Detect which cell encompasses the target text, then output its (X, Y) center coordinate. 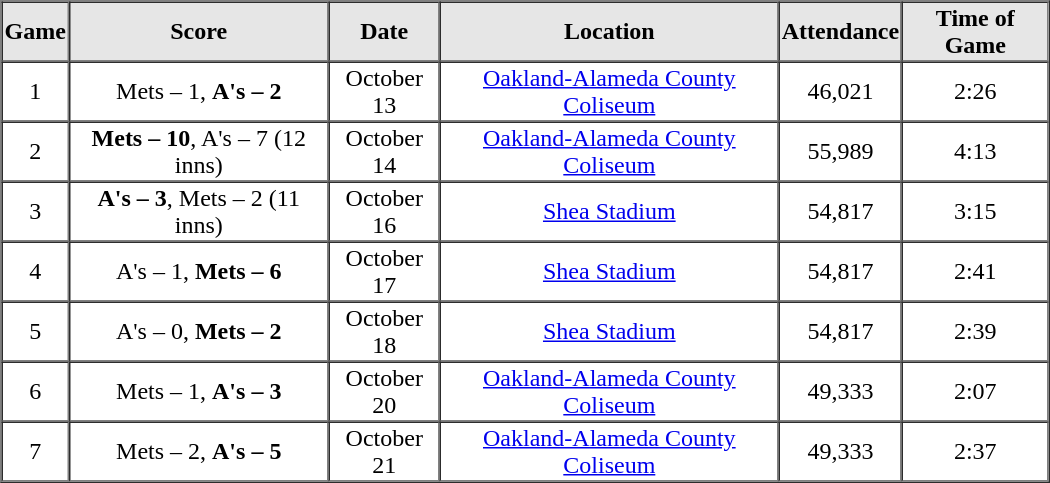
Score (199, 32)
4 (36, 272)
A's – 1, Mets – 6 (199, 272)
55,989 (840, 152)
A's – 0, Mets – 2 (199, 332)
Mets – 1, A's – 2 (199, 92)
October 17 (384, 272)
2:41 (975, 272)
October 16 (384, 212)
Date (384, 32)
7 (36, 452)
October 13 (384, 92)
October 20 (384, 392)
Game (36, 32)
3 (36, 212)
6 (36, 392)
A's – 3, Mets – 2 (11 inns) (199, 212)
Time of Game (975, 32)
46,021 (840, 92)
October 14 (384, 152)
Mets – 2, A's – 5 (199, 452)
2:39 (975, 332)
Location (610, 32)
Mets – 1, A's – 3 (199, 392)
Mets – 10, A's – 7 (12 inns) (199, 152)
October 21 (384, 452)
2:07 (975, 392)
2:26 (975, 92)
October 18 (384, 332)
Attendance (840, 32)
4:13 (975, 152)
3:15 (975, 212)
2:37 (975, 452)
2 (36, 152)
5 (36, 332)
1 (36, 92)
